Find where the given text appears and provide that cell's center as [x, y] coordinate. 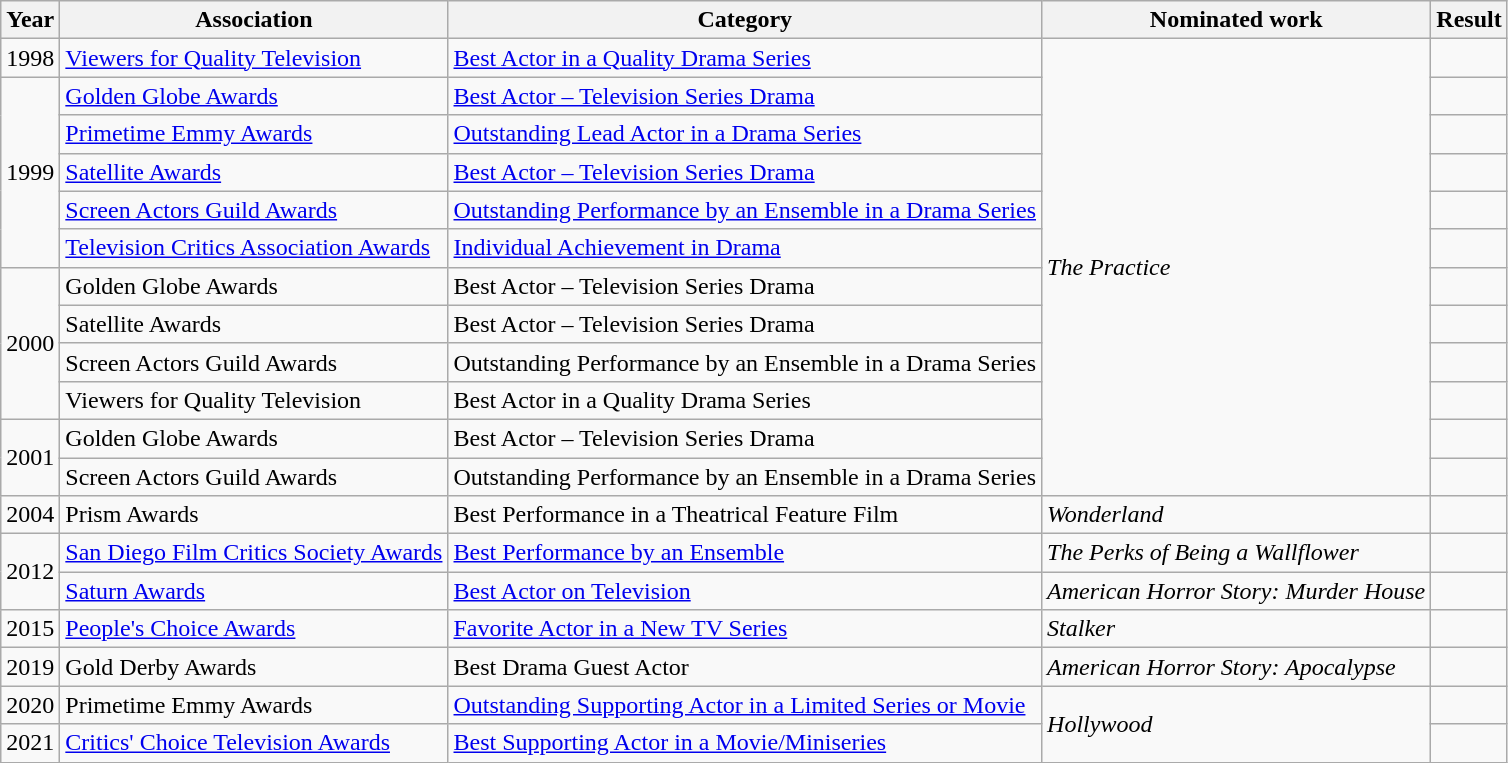
People's Choice Awards [254, 629]
Favorite Actor in a New TV Series [745, 629]
San Diego Film Critics Society Awards [254, 553]
Best Drama Guest Actor [745, 667]
Best Supporting Actor in a Movie/Miniseries [745, 743]
Result [1469, 20]
American Horror Story: Apocalypse [1236, 667]
2001 [30, 457]
The Practice [1236, 268]
Category [745, 20]
Association [254, 20]
Saturn Awards [254, 591]
2019 [30, 667]
Television Critics Association Awards [254, 248]
Gold Derby Awards [254, 667]
2012 [30, 572]
2020 [30, 705]
1999 [30, 172]
Prism Awards [254, 515]
Critics' Choice Television Awards [254, 743]
Outstanding Lead Actor in a Drama Series [745, 134]
Best Performance by an Ensemble [745, 553]
2004 [30, 515]
Hollywood [1236, 724]
American Horror Story: Murder House [1236, 591]
Nominated work [1236, 20]
Wonderland [1236, 515]
Outstanding Supporting Actor in a Limited Series or Movie [745, 705]
1998 [30, 58]
Individual Achievement in Drama [745, 248]
Stalker [1236, 629]
2000 [30, 343]
Best Actor on Television [745, 591]
The Perks of Being a Wallflower [1236, 553]
2021 [30, 743]
Best Performance in a Theatrical Feature Film [745, 515]
2015 [30, 629]
Year [30, 20]
